From the cell containing the given text, extract its center point as [x, y] coordinate. 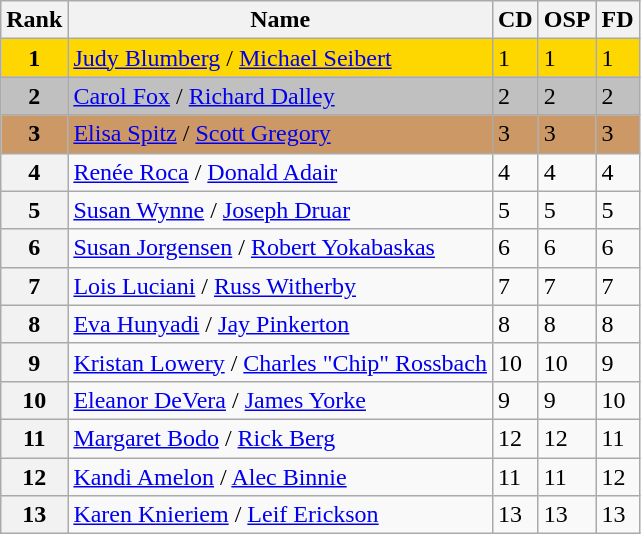
Rank [34, 20]
Judy Blumberg / Michael Seibert [280, 58]
Carol Fox / Richard Dalley [280, 96]
FD [618, 20]
Eva Hunyadi / Jay Pinkerton [280, 324]
CD [515, 20]
Eleanor DeVera / James Yorke [280, 400]
Kristan Lowery / Charles "Chip" Rossbach [280, 362]
Karen Knieriem / Leif Erickson [280, 515]
Margaret Bodo / Rick Berg [280, 438]
Lois Luciani / Russ Witherby [280, 286]
Kandi Amelon / Alec Binnie [280, 477]
Renée Roca / Donald Adair [280, 172]
Susan Jorgensen / Robert Yokabaskas [280, 248]
Name [280, 20]
Susan Wynne / Joseph Druar [280, 210]
Elisa Spitz / Scott Gregory [280, 134]
OSP [567, 20]
